Search for the cell housing the specified text and yield its [x, y] center coordinate. 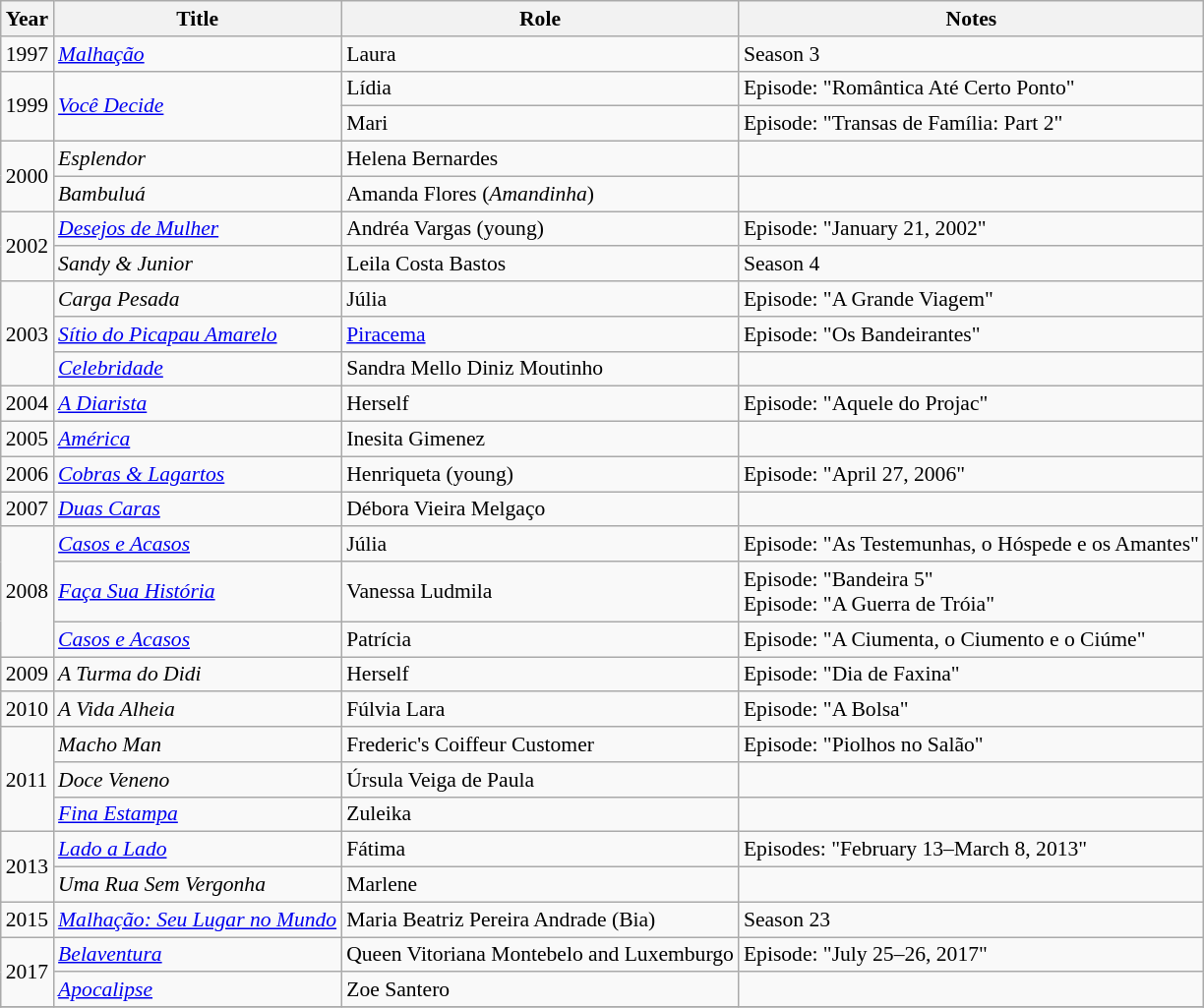
Leila Costa Bastos [540, 265]
Fúlvia Lara [540, 710]
Season 3 [972, 54]
Inesita Gimenez [540, 440]
Uma Rua Sem Vergonha [197, 885]
Marlene [540, 885]
Season 4 [972, 265]
Lídia [540, 89]
Andréa Vargas (young) [540, 229]
2017 [28, 972]
Episode: "July 25–26, 2017" [972, 955]
Zuleika [540, 814]
2010 [28, 710]
Débora Vieira Melgaço [540, 509]
Henriqueta (young) [540, 474]
Episode: "Dia de Faxina" [972, 675]
Laura [540, 54]
Title [197, 19]
Episode: "Piolhos no Salão" [972, 744]
Season 23 [972, 919]
Belaventura [197, 955]
Queen Vitoriana Montebelo and Luxemburgo [540, 955]
Apocalipse [197, 990]
2005 [28, 440]
Fina Estampa [197, 814]
Doce Veneno [197, 780]
Celebridade [197, 369]
Duas Caras [197, 509]
América [197, 440]
Você Decide [197, 106]
Sandy & Junior [197, 265]
Piracema [540, 334]
Sandra Mello Diniz Moutinho [540, 369]
Episode: "A Bolsa" [972, 710]
2003 [28, 334]
Episode: "A Ciumenta, o Ciumento e o Ciúme" [972, 639]
2002 [28, 246]
Patrícia [540, 639]
2009 [28, 675]
Episode: "Transas de Família: Part 2" [972, 124]
Maria Beatriz Pereira Andrade (Bia) [540, 919]
2004 [28, 404]
Carga Pesada [197, 299]
Episode: "A Grande Viagem" [972, 299]
Vanessa Ludmila [540, 592]
2015 [28, 919]
Sítio do Picapau Amarelo [197, 334]
Episode: "As Testemunhas, o Hóspede e os Amantes" [972, 545]
Malhação [197, 54]
Frederic's Coiffeur Customer [540, 744]
Zoe Santero [540, 990]
Macho Man [197, 744]
Cobras & Lagartos [197, 474]
Úrsula Veiga de Paula [540, 780]
Episode: "Bandeira 5"Episode: "A Guerra de Tróia" [972, 592]
2013 [28, 867]
1999 [28, 106]
Faça Sua História [197, 592]
Mari [540, 124]
Bambuluá [197, 194]
Notes [972, 19]
Lado a Lado [197, 850]
Fátima [540, 850]
Episode: "Romântica Até Certo Ponto" [972, 89]
Year [28, 19]
Episode: "January 21, 2002" [972, 229]
2011 [28, 779]
Role [540, 19]
Amanda Flores (Amandinha) [540, 194]
2000 [28, 177]
Episodes: "February 13–March 8, 2013" [972, 850]
A Vida Alheia [197, 710]
Esplendor [197, 159]
2007 [28, 509]
Malhação: Seu Lugar no Mundo [197, 919]
Episode: "Aquele do Projac" [972, 404]
Helena Bernardes [540, 159]
Desejos de Mulher [197, 229]
1997 [28, 54]
Episode: "April 27, 2006" [972, 474]
A Turma do Didi [197, 675]
2008 [28, 592]
Episode: "Os Bandeirantes" [972, 334]
A Diarista [197, 404]
2006 [28, 474]
